Find where the given text appears and provide that cell's center as (x, y) coordinate. 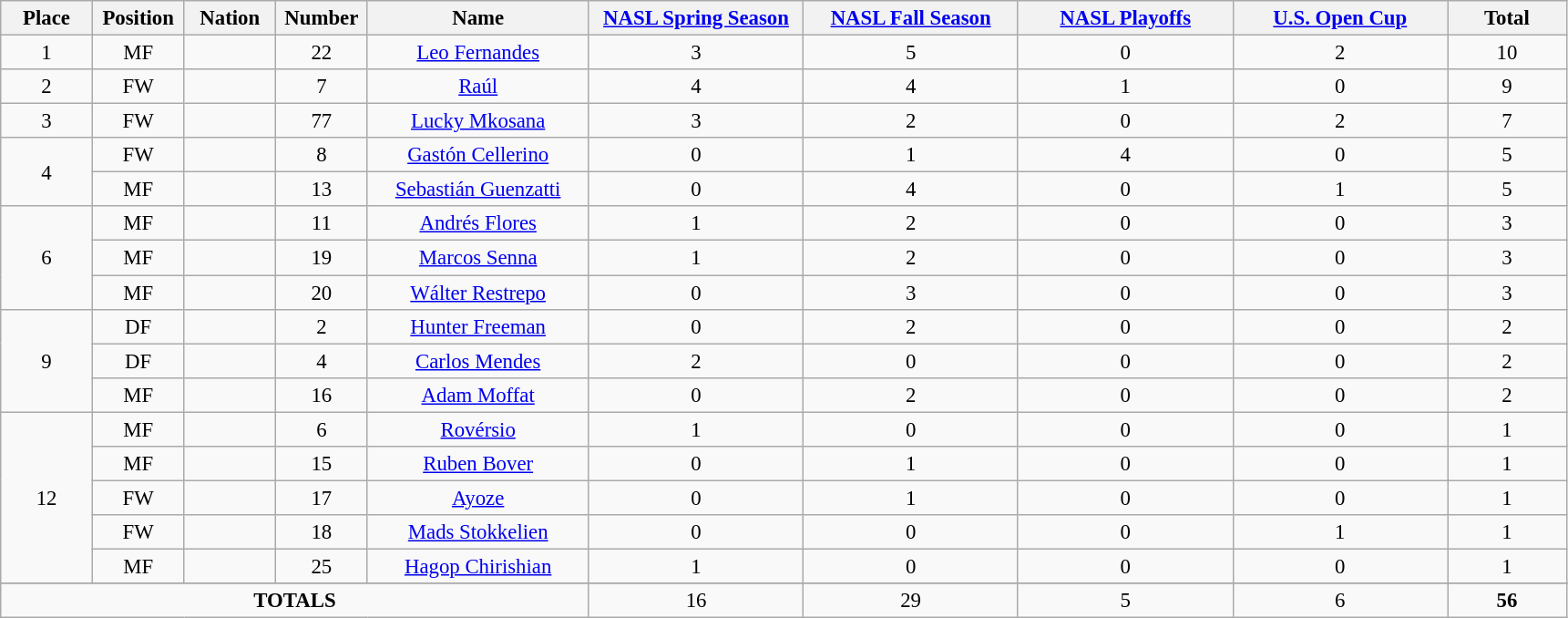
U.S. Open Cup (1340, 18)
29 (911, 601)
Sebastián Guenzatti (477, 190)
Adam Moffat (477, 395)
17 (323, 498)
Total (1507, 18)
Nation (230, 18)
Ruben Bover (477, 464)
NASL Playoffs (1125, 18)
Position (138, 18)
Carlos Mendes (477, 361)
Gastón Cellerino (477, 155)
NASL Fall Season (911, 18)
Name (477, 18)
Lucky Mkosana (477, 121)
Andrés Flores (477, 223)
18 (323, 532)
TOTALS (295, 601)
25 (323, 566)
NASL Spring Season (696, 18)
56 (1507, 601)
Hagop Chirishian (477, 566)
13 (323, 190)
Number (323, 18)
Marcos Senna (477, 258)
Place (47, 18)
77 (323, 121)
11 (323, 223)
20 (323, 293)
15 (323, 464)
22 (323, 53)
Hunter Freeman (477, 326)
19 (323, 258)
Raúl (477, 87)
Leo Fernandes (477, 53)
Ayoze (477, 498)
Rovérsio (477, 429)
12 (47, 498)
8 (323, 155)
Mads Stokkelien (477, 532)
10 (1507, 53)
Wálter Restrepo (477, 293)
